Output the [x, y] coordinate of the center of the cell containing the given text.  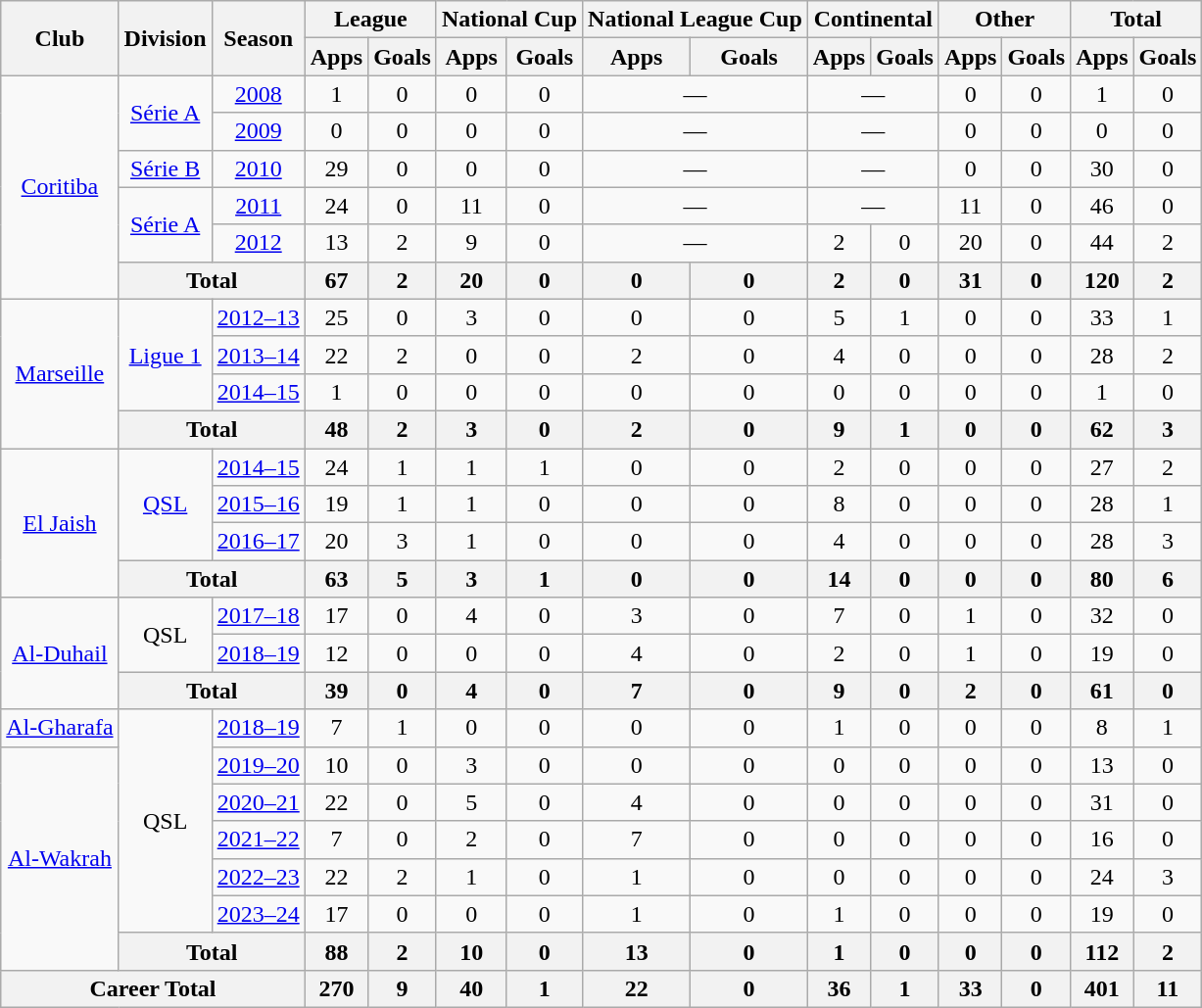
League [370, 20]
2015–16 [259, 504]
88 [336, 951]
61 [1102, 691]
El Jaish [60, 523]
2022–23 [259, 877]
12 [336, 653]
16 [1102, 840]
30 [1102, 168]
Club [60, 38]
Al-Duhail [60, 653]
46 [1102, 206]
112 [1102, 951]
36 [839, 988]
2012 [259, 243]
2019–20 [259, 765]
40 [471, 988]
Coritiba [60, 187]
2012–13 [259, 317]
2021–22 [259, 840]
2013–14 [259, 355]
62 [1102, 429]
80 [1102, 579]
Ligue 1 [165, 355]
14 [839, 579]
63 [336, 579]
6 [1168, 579]
Other [1004, 20]
2020–21 [259, 802]
2017–18 [259, 616]
National Cup [509, 20]
2008 [259, 94]
27 [1102, 467]
25 [336, 317]
Season [259, 38]
Al-Wakrah [60, 858]
67 [336, 280]
270 [336, 988]
Continental [873, 20]
Al-Gharafa [60, 728]
2010 [259, 168]
32 [1102, 616]
44 [1102, 243]
401 [1102, 988]
Série B [165, 168]
2011 [259, 206]
Marseille [60, 373]
29 [336, 168]
National League Cup [696, 20]
39 [336, 691]
Division [165, 38]
120 [1102, 280]
Career Total [153, 988]
48 [336, 429]
2009 [259, 131]
2016–17 [259, 542]
2023–24 [259, 914]
